Scan for the cell matching the given text and deliver its (x, y) coordinate at center. 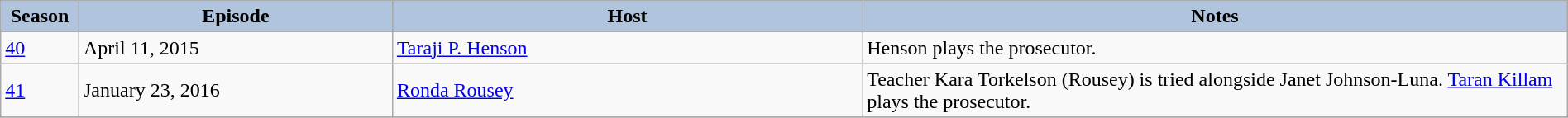
Host (627, 17)
Teacher Kara Torkelson (Rousey) is tried alongside Janet Johnson-Luna. Taran Killam plays the prosecutor. (1216, 91)
January 23, 2016 (235, 91)
Henson plays the prosecutor. (1216, 48)
40 (40, 48)
April 11, 2015 (235, 48)
Season (40, 17)
Notes (1216, 17)
Taraji P. Henson (627, 48)
41 (40, 91)
Episode (235, 17)
Ronda Rousey (627, 91)
